Pinpoint the cell where the given text exists, returning its (X, Y) midpoint coordinate. 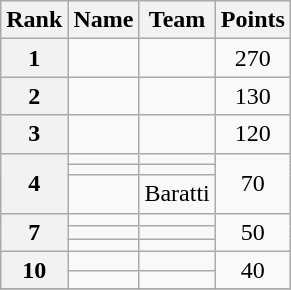
Points (252, 20)
Team (177, 20)
50 (252, 232)
Baratti (177, 194)
10 (34, 270)
4 (34, 183)
Rank (34, 20)
1 (34, 58)
2 (34, 96)
40 (252, 270)
130 (252, 96)
3 (34, 134)
120 (252, 134)
Name (104, 20)
7 (34, 232)
70 (252, 183)
270 (252, 58)
